Locate the cell with the specified text and output its (x, y) center coordinate. 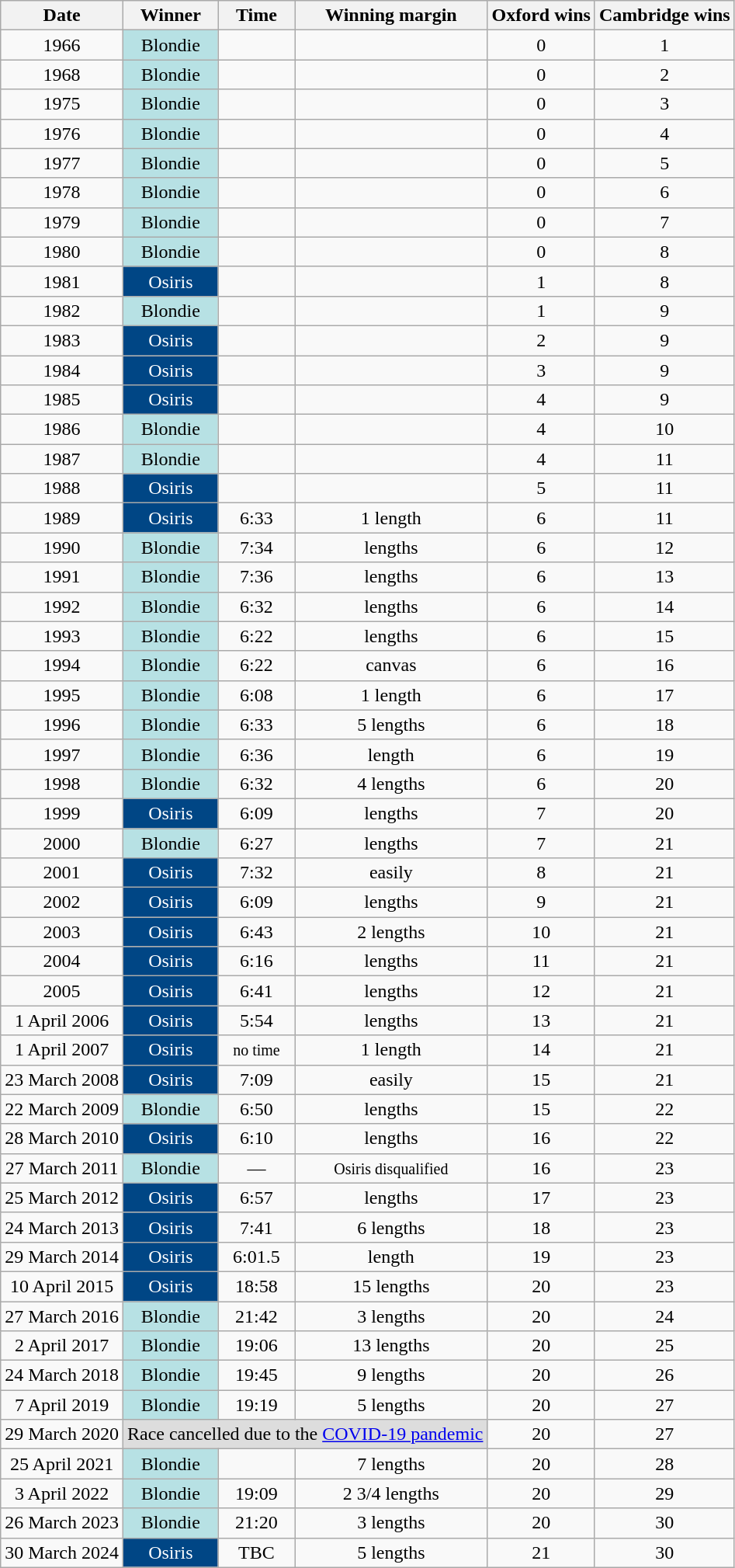
2001 (62, 873)
Time (256, 16)
1990 (62, 548)
1980 (62, 252)
25 April 2021 (62, 1464)
25 (664, 1346)
Cambridge wins (664, 16)
24 March 2013 (62, 1227)
6:10 (256, 1139)
1986 (62, 429)
2004 (62, 961)
29 March 2020 (62, 1434)
28 (664, 1464)
1977 (62, 163)
21:42 (256, 1316)
2003 (62, 932)
13 lengths (391, 1346)
1968 (62, 75)
— (256, 1168)
1976 (62, 134)
1993 (62, 636)
1975 (62, 104)
Oxford wins (541, 16)
2 3/4 lengths (391, 1493)
Date (62, 16)
22 March 2009 (62, 1109)
1989 (62, 518)
2002 (62, 902)
7:32 (256, 873)
1982 (62, 311)
26 March 2023 (62, 1523)
19:09 (256, 1493)
2 lengths (391, 932)
1984 (62, 370)
21:20 (256, 1523)
TBC (256, 1552)
1988 (62, 488)
18:58 (256, 1286)
1991 (62, 577)
6:08 (256, 695)
1979 (62, 222)
7:34 (256, 548)
6:16 (256, 961)
1983 (62, 340)
7 April 2019 (62, 1405)
2005 (62, 991)
27 March 2016 (62, 1316)
27 March 2011 (62, 1168)
1985 (62, 400)
1995 (62, 695)
1978 (62, 193)
2 April 2017 (62, 1346)
1 April 2007 (62, 1050)
15 lengths (391, 1286)
6 lengths (391, 1227)
24 March 2018 (62, 1375)
1 April 2006 (62, 1020)
6:57 (256, 1198)
7:36 (256, 577)
9 lengths (391, 1375)
29 (664, 1493)
2000 (62, 843)
29 March 2014 (62, 1257)
1994 (62, 666)
25 March 2012 (62, 1198)
19:45 (256, 1375)
7:09 (256, 1080)
canvas (391, 666)
19:19 (256, 1405)
30 March 2024 (62, 1552)
1999 (62, 813)
7:41 (256, 1227)
1997 (62, 754)
6:43 (256, 932)
6:36 (256, 754)
1966 (62, 45)
4 lengths (391, 784)
Osiris disqualified (391, 1168)
23 March 2008 (62, 1080)
26 (664, 1375)
10 April 2015 (62, 1286)
6:27 (256, 843)
28 March 2010 (62, 1139)
1992 (62, 607)
5:54 (256, 1020)
6:01.5 (256, 1257)
24 (664, 1316)
1996 (62, 725)
6:50 (256, 1109)
3 April 2022 (62, 1493)
Race cancelled due to the COVID-19 pandemic (305, 1434)
1981 (62, 281)
6:41 (256, 991)
19:06 (256, 1346)
7 lengths (391, 1464)
1998 (62, 784)
no time (256, 1050)
1987 (62, 459)
Winning margin (391, 16)
Winner (171, 16)
